Detect which cell encompasses the target text, then output its (X, Y) center coordinate. 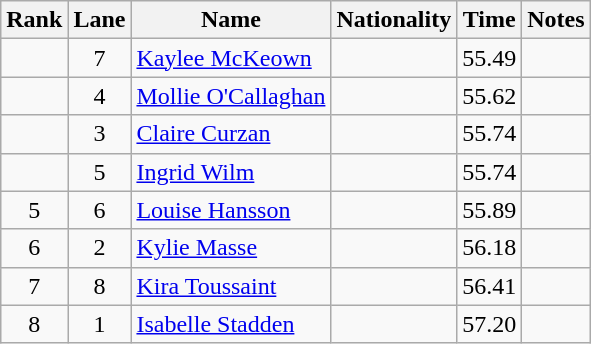
4 (100, 96)
1 (100, 324)
55.89 (490, 210)
Rank (34, 20)
Louise Hansson (231, 210)
56.18 (490, 248)
55.62 (490, 96)
Kaylee McKeown (231, 58)
Kylie Masse (231, 248)
Ingrid Wilm (231, 172)
55.49 (490, 58)
Kira Toussaint (231, 286)
Notes (556, 20)
56.41 (490, 286)
Time (490, 20)
Mollie O'Callaghan (231, 96)
3 (100, 134)
57.20 (490, 324)
Claire Curzan (231, 134)
Lane (100, 20)
Isabelle Stadden (231, 324)
Nationality (394, 20)
2 (100, 248)
Name (231, 20)
